Locate the cell with the specified text and output its [X, Y] center coordinate. 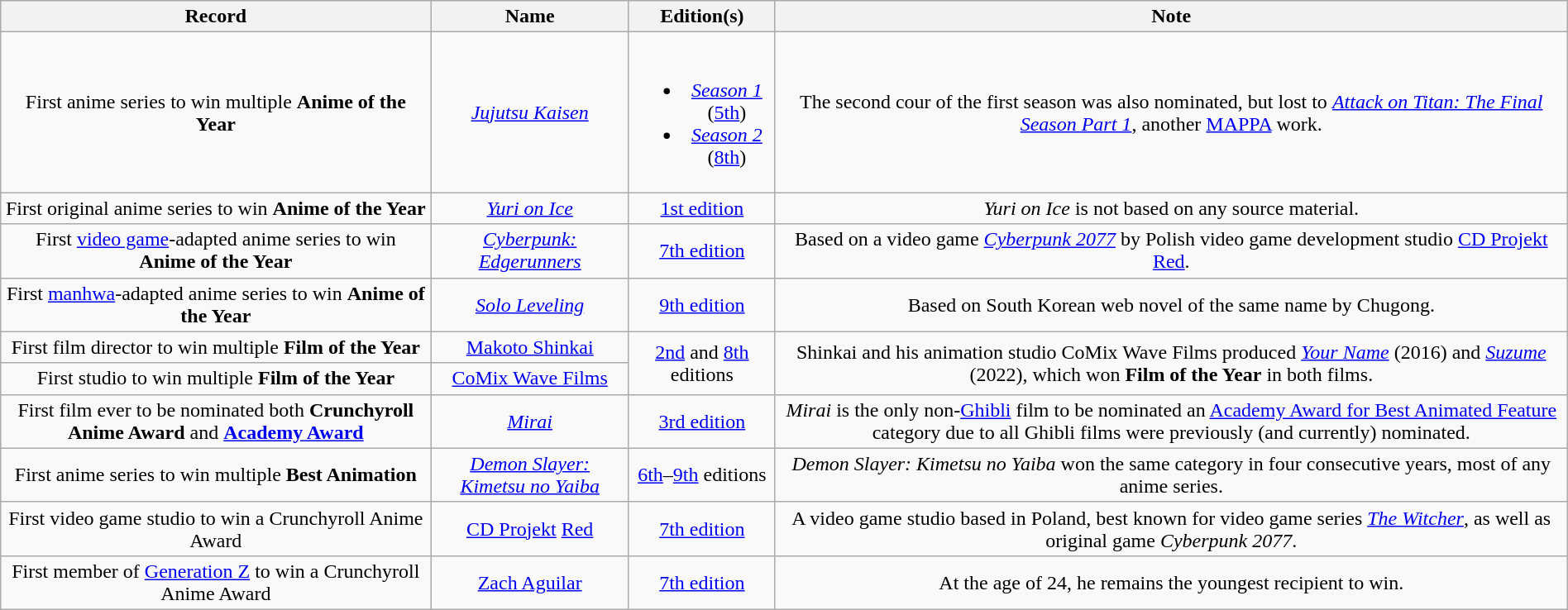
Based on a video game Cyberpunk 2077 by Polish video game development studio CD Projekt Red. [1171, 251]
CoMix Wave Films [530, 379]
CD Projekt Red [530, 529]
The second cour of the first season was also nominated, but lost to Attack on Titan: The Final Season Part 1, another MAPPA work. [1171, 112]
Shinkai and his animation studio CoMix Wave Films produced Your Name (2016) and Suzume (2022), which won Film of the Year in both films. [1171, 363]
Record [216, 17]
Yuri on Ice [530, 208]
Jujutsu Kaisen [530, 112]
Name [530, 17]
Yuri on Ice is not based on any source material. [1171, 208]
1st edition [701, 208]
Makoto Shinkai [530, 347]
3rd edition [701, 422]
First film ever to be nominated both Crunchyroll Anime Award and Academy Award [216, 422]
First film director to win multiple Film of the Year [216, 347]
Season 1 (5th)Season 2 (8th) [701, 112]
Based on South Korean web novel of the same name by Chugong. [1171, 304]
2nd and 8th editions [701, 363]
9th edition [701, 304]
Mirai [530, 422]
A video game studio based in Poland, best known for video game series The Witcher, as well as original game Cyberpunk 2077. [1171, 529]
6th–9th editions [701, 474]
Edition(s) [701, 17]
Note [1171, 17]
First video game studio to win a Crunchyroll Anime Award [216, 529]
Cyberpunk: Edgerunners [530, 251]
First anime series to win multiple Anime of the Year [216, 112]
First studio to win multiple Film of the Year [216, 379]
First anime series to win multiple Best Animation [216, 474]
First manhwa-adapted anime series to win Anime of the Year [216, 304]
First original anime series to win Anime of the Year [216, 208]
At the age of 24, he remains the youngest recipient to win. [1171, 582]
First member of Generation Z to win a Crunchyroll Anime Award [216, 582]
Demon Slayer: Kimetsu no Yaiba [530, 474]
Solo Leveling [530, 304]
Demon Slayer: Kimetsu no Yaiba won the same category in four consecutive years, most of any anime series. [1171, 474]
First video game-adapted anime series to win Anime of the Year [216, 251]
Zach Aguilar [530, 582]
